Scan for the cell matching the given text and deliver its (X, Y) coordinate at center. 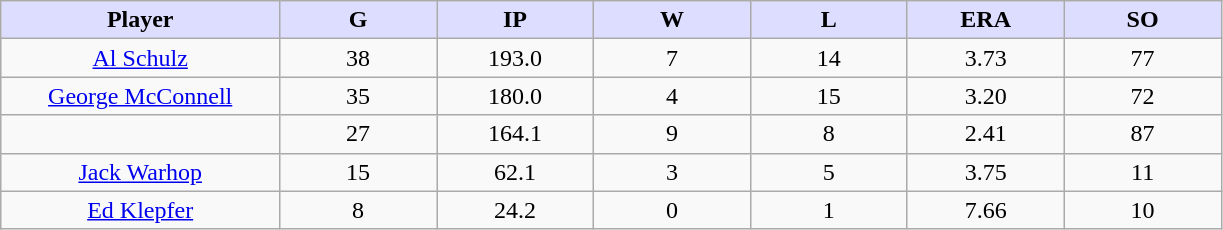
11 (1142, 172)
62.1 (516, 172)
77 (1142, 58)
5 (828, 172)
10 (1142, 210)
164.1 (516, 134)
ERA (986, 20)
7 (672, 58)
27 (358, 134)
Al Schulz (140, 58)
35 (358, 96)
4 (672, 96)
3.20 (986, 96)
2.41 (986, 134)
180.0 (516, 96)
3 (672, 172)
72 (1142, 96)
3.75 (986, 172)
7.66 (986, 210)
1 (828, 210)
L (828, 20)
3.73 (986, 58)
Jack Warhop (140, 172)
14 (828, 58)
Ed Klepfer (140, 210)
W (672, 20)
IP (516, 20)
George McConnell (140, 96)
G (358, 20)
193.0 (516, 58)
Player (140, 20)
SO (1142, 20)
87 (1142, 134)
0 (672, 210)
24.2 (516, 210)
9 (672, 134)
38 (358, 58)
